Determine the [X, Y] coordinate at the center of the cell enclosing the given text.  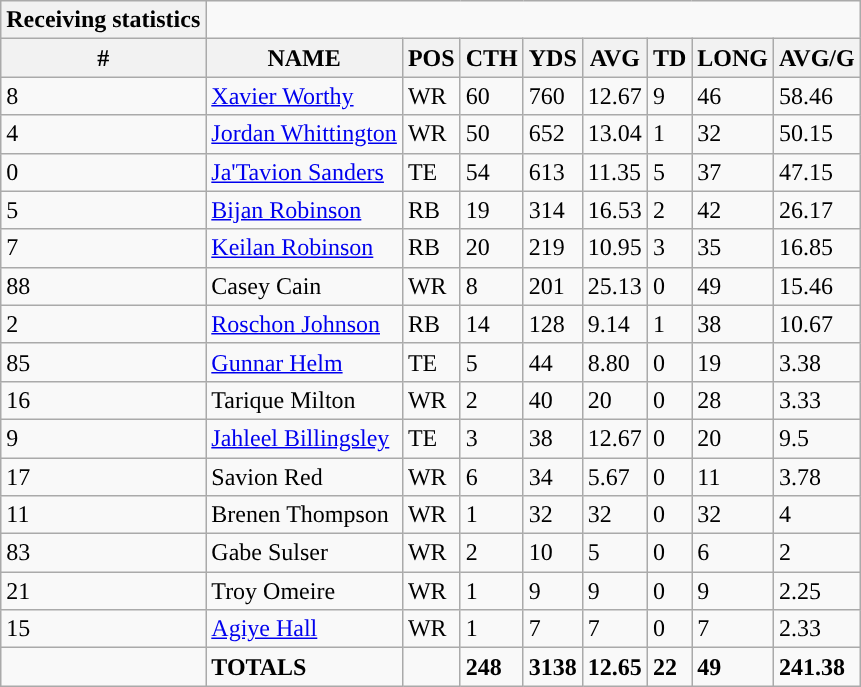
88 [104, 286]
26.17 [818, 210]
44 [552, 362]
NAME [304, 58]
POS [431, 58]
AVG [614, 58]
83 [104, 553]
CTH [492, 58]
54 [492, 172]
# [104, 58]
Casey Cain [304, 286]
15.46 [818, 286]
3.33 [818, 400]
9.14 [614, 324]
14 [492, 324]
85 [104, 362]
47.15 [818, 172]
35 [733, 248]
25.13 [614, 286]
42 [733, 210]
40 [552, 400]
13.04 [614, 134]
10.67 [818, 324]
8.80 [614, 362]
248 [492, 667]
22 [669, 667]
37 [733, 172]
15 [104, 629]
314 [552, 210]
12.65 [614, 667]
Brenen Thompson [304, 515]
LONG [733, 58]
3.78 [818, 477]
TOTALS [304, 667]
Roschon Johnson [304, 324]
Agiye Hall [304, 629]
28 [733, 400]
Gunnar Helm [304, 362]
5.67 [614, 477]
58.46 [818, 96]
201 [552, 286]
Tarique Milton [304, 400]
Jordan Whittington [304, 134]
760 [552, 96]
9.5 [818, 438]
Savion Red [304, 477]
2.25 [818, 591]
10.95 [614, 248]
Gabe Sulser [304, 553]
11.35 [614, 172]
AVG/G [818, 58]
50 [492, 134]
16.53 [614, 210]
Jahleel Billingsley [304, 438]
17 [104, 477]
60 [492, 96]
Bijan Robinson [304, 210]
34 [552, 477]
YDS [552, 58]
46 [733, 96]
Receiving statistics [104, 20]
21 [104, 591]
128 [552, 324]
3138 [552, 667]
2.33 [818, 629]
3.38 [818, 362]
219 [552, 248]
Ja'Tavion Sanders [304, 172]
TD [669, 58]
652 [552, 134]
Keilan Robinson [304, 248]
613 [552, 172]
Xavier Worthy [304, 96]
241.38 [818, 667]
16.85 [818, 248]
50.15 [818, 134]
Troy Omeire [304, 591]
16 [104, 400]
10 [552, 553]
